Identify which cell holds the provided text, then report its [X, Y] central coordinate. 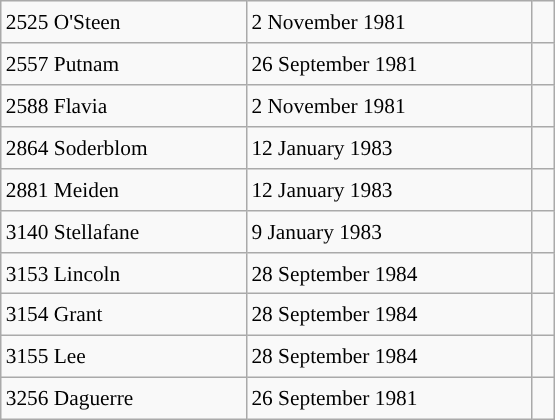
3153 Lincoln [124, 273]
3155 Lee [124, 357]
9 January 1983 [388, 231]
2525 O'Steen [124, 22]
3140 Stellafane [124, 231]
3256 Daguerre [124, 399]
3154 Grant [124, 315]
2588 Flavia [124, 106]
2881 Meiden [124, 189]
2864 Soderblom [124, 148]
2557 Putnam [124, 64]
